Determine the [x, y] coordinate at the center of the cell enclosing the given text.  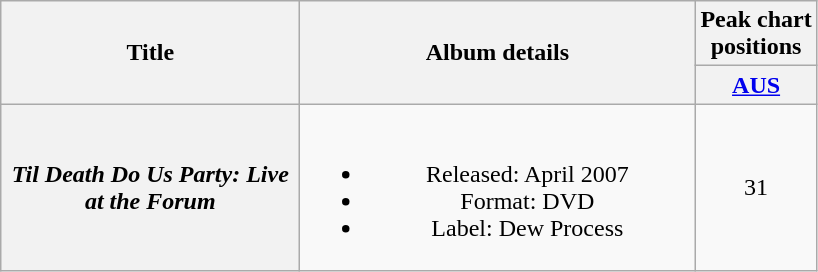
Til Death Do Us Party: Live at the Forum [150, 188]
AUS [756, 85]
Peak chartpositions [756, 34]
Album details [498, 52]
Title [150, 52]
Released: April 2007Format: DVDLabel: Dew Process [498, 188]
31 [756, 188]
